Extract the [X, Y] coordinate from the center of the cell holding the provided text.  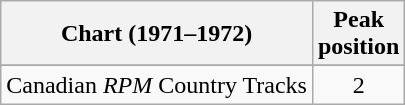
Canadian RPM Country Tracks [157, 85]
2 [358, 85]
Chart (1971–1972) [157, 34]
Peakposition [358, 34]
